Pinpoint the cell where the given text exists, returning its [x, y] midpoint coordinate. 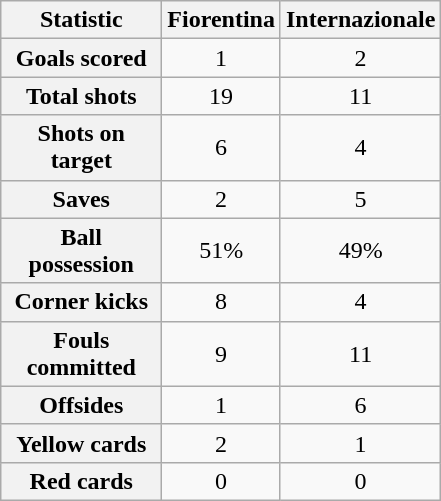
Shots on target [82, 148]
Offsides [82, 405]
5 [360, 199]
Saves [82, 199]
Ball possession [82, 250]
19 [222, 96]
Red cards [82, 481]
51% [222, 250]
Statistic [82, 20]
49% [360, 250]
Total shots [82, 96]
Fiorentina [222, 20]
Corner kicks [82, 302]
Yellow cards [82, 443]
Internazionale [360, 20]
Goals scored [82, 58]
Fouls committed [82, 354]
9 [222, 354]
8 [222, 302]
